For the text-containing cell, return its midpoint in [X, Y] coordinate format. 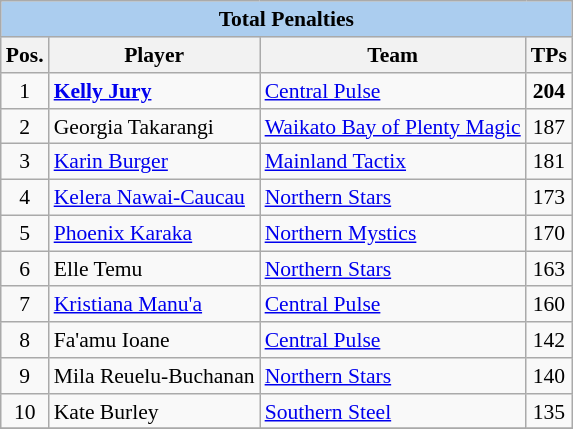
Fa'amu Ioane [154, 340]
Pos. [25, 55]
160 [549, 304]
4 [25, 197]
Phoenix Karaka [154, 233]
Kelly Jury [154, 91]
7 [25, 304]
1 [25, 91]
Player [154, 55]
Elle Temu [154, 269]
10 [25, 411]
Georgia Takarangi [154, 126]
173 [549, 197]
TPs [549, 55]
Total Penalties [286, 19]
Kristiana Manu'a [154, 304]
Kate Burley [154, 411]
181 [549, 162]
3 [25, 162]
8 [25, 340]
Waikato Bay of Plenty Magic [393, 126]
204 [549, 91]
170 [549, 233]
140 [549, 376]
6 [25, 269]
Mainland Tactix [393, 162]
Mila Reuelu-Buchanan [154, 376]
Team [393, 55]
Southern Steel [393, 411]
Northern Mystics [393, 233]
163 [549, 269]
Karin Burger [154, 162]
2 [25, 126]
135 [549, 411]
142 [549, 340]
9 [25, 376]
187 [549, 126]
5 [25, 233]
Kelera Nawai-Caucau [154, 197]
